From the cell containing the given text, extract its center point as [x, y] coordinate. 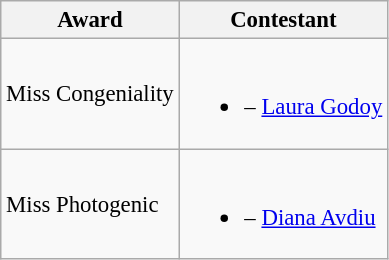
Contestant [284, 20]
Miss Congeniality [90, 94]
Miss Photogenic [90, 204]
– Laura Godoy [284, 94]
Award [90, 20]
– Diana Avdiu [284, 204]
